Scan for the cell matching the given text and deliver its (X, Y) coordinate at center. 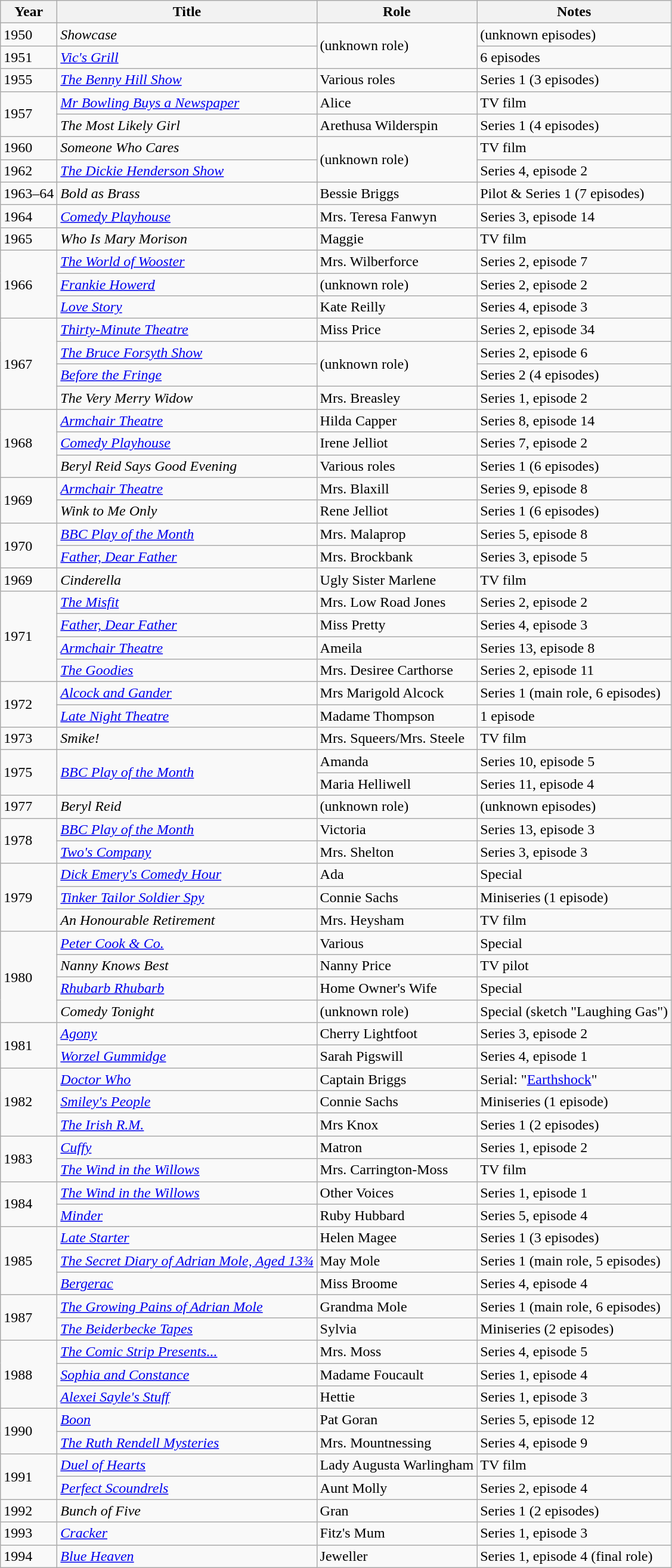
Bunch of Five (187, 1511)
Cracker (187, 1533)
Bessie Briggs (397, 193)
The Beiderbecke Tapes (187, 1329)
Vic's Grill (187, 57)
The Ruth Rendell Mysteries (187, 1443)
Mrs. Mountnessing (397, 1443)
Captain Briggs (397, 1079)
Maggie (397, 239)
Series 3, episode 2 (574, 1034)
The Secret Diary of Adrian Mole, Aged 13¾ (187, 1261)
Series 11, episode 4 (574, 784)
Mrs. Heysham (397, 920)
1991 (29, 1477)
Who Is Mary Morison (187, 239)
Series 4, episode 5 (574, 1351)
Victoria (397, 829)
Mrs. Breasley (397, 398)
Ada (397, 875)
Role (397, 12)
6 episodes (574, 57)
Series 5, episode 8 (574, 534)
Thirty-Minute Theatre (187, 330)
The Bruce Forsyth Show (187, 353)
Tinker Tailor Soldier Spy (187, 897)
Aunt Molly (397, 1488)
Ruby Hubbard (397, 1215)
Agony (187, 1034)
Pat Goran (397, 1420)
1965 (29, 239)
Title (187, 12)
Fitz's Mum (397, 1533)
1981 (29, 1045)
Mrs. Shelton (397, 852)
The Most Likely Girl (187, 125)
Series 2, episode 11 (574, 671)
1966 (29, 284)
1990 (29, 1431)
Madame Foucault (397, 1374)
1968 (29, 443)
Miss Broome (397, 1283)
Series 1 (4 episodes) (574, 125)
Mrs. Malaprop (397, 534)
Maria Helliwell (397, 784)
The World of Wooster (187, 261)
Doctor Who (187, 1079)
Blue Heaven (187, 1556)
Pilot & Series 1 (7 episodes) (574, 193)
Serial: "Earthshock" (574, 1079)
TV pilot (574, 965)
Series 4, episode 9 (574, 1443)
Series 4, episode 4 (574, 1283)
Sarah Pigswill (397, 1057)
Bold as Brass (187, 193)
1977 (29, 807)
Nanny Price (397, 965)
Mrs. Carrington-Moss (397, 1170)
Mrs. Wilberforce (397, 261)
Kate Reilly (397, 307)
Series 1, episode 4 (574, 1374)
Mrs. Teresa Fanwyn (397, 216)
Series 13, episode 3 (574, 829)
1970 (29, 545)
Ameila (397, 647)
Alice (397, 103)
1993 (29, 1533)
Alexei Sayle's Stuff (187, 1397)
Series 3, episode 3 (574, 852)
1973 (29, 739)
Helen Magee (397, 1238)
Matron (397, 1147)
1962 (29, 171)
An Honourable Retirement (187, 920)
Notes (574, 12)
1983 (29, 1159)
Minder (187, 1215)
Series 13, episode 8 (574, 647)
1957 (29, 114)
The Dickie Henderson Show (187, 171)
Miss Pretty (397, 625)
Mr Bowling Buys a Newspaper (187, 103)
1992 (29, 1511)
Rene Jelliot (397, 511)
Series 1, episode 1 (574, 1193)
Series 8, episode 14 (574, 421)
Mrs. Squeers/Mrs. Steele (397, 739)
Boon (187, 1420)
1984 (29, 1204)
Frankie Howerd (187, 285)
Mrs. Moss (397, 1351)
The Growing Pains of Adrian Mole (187, 1306)
1960 (29, 148)
Beryl Reid (187, 807)
Various (397, 943)
Madame Thompson (397, 716)
May Mole (397, 1261)
1978 (29, 841)
The Misfit (187, 602)
Wink to Me Only (187, 511)
Series 4, episode 2 (574, 171)
Arethusa Wilderspin (397, 125)
Smike! (187, 739)
Rhubarb Rhubarb (187, 988)
Series 2, episode 6 (574, 353)
Cuffy (187, 1147)
Gran (397, 1511)
Miss Price (397, 330)
1967 (29, 364)
Series 1, episode 4 (final role) (574, 1556)
The Very Merry Widow (187, 398)
Miniseries (2 episodes) (574, 1329)
Bergerac (187, 1283)
Amanda (397, 761)
Hettie (397, 1397)
Duel of Hearts (187, 1465)
Mrs. Blaxill (397, 489)
1987 (29, 1317)
Lady Augusta Warlingham (397, 1465)
1951 (29, 57)
Beryl Reid Says Good Evening (187, 466)
Series 5, episode 4 (574, 1215)
Mrs Knox (397, 1125)
Nanny Knows Best (187, 965)
Irene Jelliot (397, 443)
Series 2 (4 episodes) (574, 375)
Grandma Mole (397, 1306)
Home Owner's Wife (397, 988)
Sylvia (397, 1329)
1950 (29, 35)
Series 2, episode 7 (574, 261)
Worzel Gummidge (187, 1057)
Mrs Marigold Alcock (397, 693)
Peter Cook & Co. (187, 943)
Someone Who Cares (187, 148)
Series 3, episode 14 (574, 216)
Series 5, episode 12 (574, 1420)
1988 (29, 1374)
1982 (29, 1102)
Comedy Tonight (187, 1011)
Before the Fringe (187, 375)
Late Starter (187, 1238)
The Goodies (187, 671)
1994 (29, 1556)
Series 2, episode 34 (574, 330)
Showcase (187, 35)
Late Night Theatre (187, 716)
1985 (29, 1261)
Smiley's People (187, 1102)
Sophia and Constance (187, 1374)
1963–64 (29, 193)
Hilda Capper (397, 421)
Alcock and Gander (187, 693)
Love Story (187, 307)
1 episode (574, 716)
Series 9, episode 8 (574, 489)
Ugly Sister Marlene (397, 579)
Series 7, episode 2 (574, 443)
Series 3, episode 5 (574, 557)
1964 (29, 216)
Mrs. Desiree Carthorse (397, 671)
Cinderella (187, 579)
Series 4, episode 1 (574, 1057)
Dick Emery's Comedy Hour (187, 875)
Year (29, 12)
Series 1 (main role, 5 episodes) (574, 1261)
1971 (29, 636)
Cherry Lightfoot (397, 1034)
Two's Company (187, 852)
Perfect Scoundrels (187, 1488)
Mrs. Brockbank (397, 557)
The Irish R.M. (187, 1125)
1972 (29, 705)
Other Voices (397, 1193)
Series 2, episode 4 (574, 1488)
The Comic Strip Presents... (187, 1351)
The Benny Hill Show (187, 80)
Mrs. Low Road Jones (397, 602)
Series 10, episode 5 (574, 761)
Jeweller (397, 1556)
1955 (29, 80)
Special (sketch "Laughing Gas") (574, 1011)
1980 (29, 977)
1979 (29, 897)
1975 (29, 773)
